Return the [x, y] coordinate for the center point of the cell that contains the specified text.  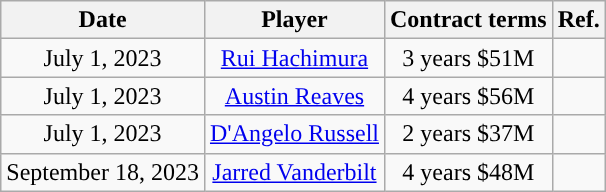
Player [294, 20]
September 18, 2023 [103, 172]
2 years $37M [468, 134]
Ref. [578, 20]
D'Angelo Russell [294, 134]
Date [103, 20]
Jarred Vanderbilt [294, 172]
4 years $48M [468, 172]
Contract terms [468, 20]
3 years $51M [468, 58]
Austin Reaves [294, 96]
4 years $56M [468, 96]
Rui Hachimura [294, 58]
